Provide the [X, Y] coordinate of the cell's center where the given text is located.  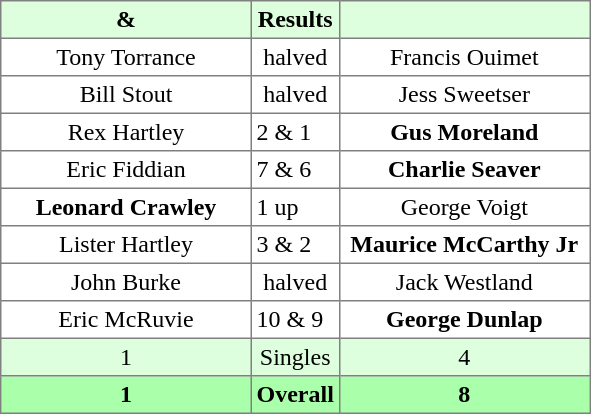
3 & 2 [295, 245]
1 up [295, 207]
Results [295, 20]
Leonard Crawley [126, 207]
Bill Stout [126, 95]
7 & 6 [295, 170]
Gus Moreland [464, 132]
4 [464, 357]
Jess Sweetser [464, 95]
John Burke [126, 282]
Eric McRuvie [126, 320]
& [126, 20]
Tony Torrance [126, 57]
10 & 9 [295, 320]
Maurice McCarthy Jr [464, 245]
George Voigt [464, 207]
Lister Hartley [126, 245]
Jack Westland [464, 282]
Singles [295, 357]
8 [464, 395]
Overall [295, 395]
2 & 1 [295, 132]
Francis Ouimet [464, 57]
Charlie Seaver [464, 170]
Rex Hartley [126, 132]
George Dunlap [464, 320]
Eric Fiddian [126, 170]
